Identify which cell holds the provided text, then report its [x, y] central coordinate. 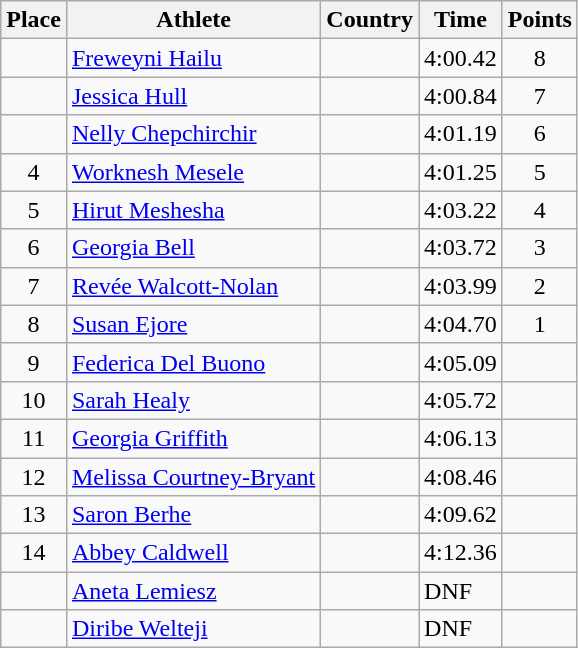
4:01.19 [461, 134]
Abbey Caldwell [193, 553]
Points [540, 20]
Nelly Chepchirchir [193, 134]
Hirut Meshesha [193, 210]
Georgia Bell [193, 248]
4:12.36 [461, 553]
Aneta Lemiesz [193, 591]
Place [34, 20]
Susan Ejore [193, 324]
4:01.25 [461, 172]
14 [34, 553]
9 [34, 362]
11 [34, 438]
3 [540, 248]
Worknesh Mesele [193, 172]
4:05.09 [461, 362]
Melissa Courtney-Bryant [193, 477]
Diribe Welteji [193, 629]
4:09.62 [461, 515]
4:03.22 [461, 210]
Time [461, 20]
Sarah Healy [193, 400]
4:08.46 [461, 477]
13 [34, 515]
12 [34, 477]
4:04.70 [461, 324]
4:00.84 [461, 96]
4:00.42 [461, 58]
4:03.72 [461, 248]
Jessica Hull [193, 96]
4:06.13 [461, 438]
Georgia Griffith [193, 438]
2 [540, 286]
Athlete [193, 20]
4:03.99 [461, 286]
Country [370, 20]
1 [540, 324]
4:05.72 [461, 400]
Revée Walcott-Nolan [193, 286]
Federica Del Buono [193, 362]
10 [34, 400]
Freweyni Hailu [193, 58]
Saron Berhe [193, 515]
